Provide the [x, y] coordinate of the cell's center where the given text is located.  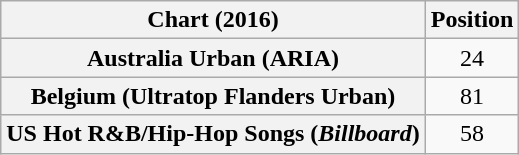
24 [472, 58]
58 [472, 134]
Australia Urban (ARIA) [213, 58]
US Hot R&B/Hip-Hop Songs (Billboard) [213, 134]
Position [472, 20]
Chart (2016) [213, 20]
Belgium (Ultratop Flanders Urban) [213, 96]
81 [472, 96]
